Find where the given text appears and provide that cell's center as (X, Y) coordinate. 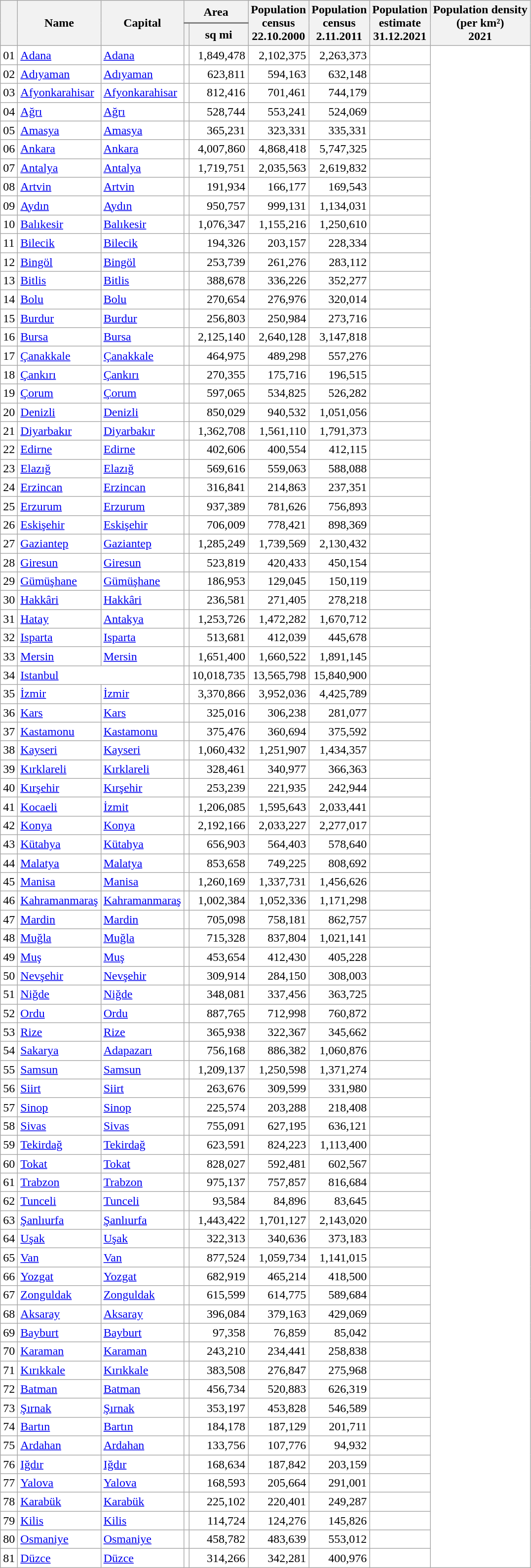
489,298 (278, 356)
72 (9, 1389)
812,416 (219, 93)
65 (9, 1258)
705,098 (219, 919)
275,968 (340, 1370)
456,734 (219, 1389)
862,757 (340, 919)
194,326 (219, 243)
3,952,036 (278, 694)
602,567 (340, 1163)
682,919 (219, 1276)
237,351 (340, 487)
196,515 (340, 375)
Antakya (142, 619)
14 (9, 300)
21 (9, 431)
Name (59, 23)
325,016 (219, 713)
271,405 (278, 600)
64 (9, 1239)
453,654 (219, 957)
306,238 (278, 713)
Istanbul (101, 675)
396,084 (219, 1314)
93,584 (219, 1201)
546,589 (340, 1408)
526,282 (340, 393)
270,654 (219, 300)
1,052,336 (278, 901)
38 (9, 750)
281,077 (340, 713)
564,403 (278, 844)
828,027 (219, 1163)
365,231 (219, 130)
2,102,375 (278, 55)
77 (9, 1483)
615,599 (219, 1295)
69 (9, 1333)
67 (9, 1295)
1,739,569 (278, 543)
Kocaeli (59, 806)
2,035,563 (278, 168)
553,012 (340, 1539)
2,277,017 (340, 825)
1,250,610 (340, 224)
1,443,422 (219, 1220)
253,239 (219, 788)
656,903 (219, 844)
383,508 (219, 1370)
523,819 (219, 562)
60 (9, 1163)
388,678 (219, 281)
1,251,907 (278, 750)
71 (9, 1370)
39 (9, 769)
Sakarya (59, 1051)
1,113,400 (340, 1145)
15,840,900 (340, 675)
18 (9, 375)
323,331 (278, 130)
278,218 (340, 600)
309,914 (219, 976)
291,001 (340, 1483)
405,228 (340, 957)
02 (9, 74)
32 (9, 638)
1,561,110 (278, 431)
557,276 (340, 356)
25 (9, 506)
1,791,373 (340, 431)
837,804 (278, 938)
4,425,789 (340, 694)
824,223 (278, 1145)
1,651,400 (219, 656)
1,285,249 (219, 543)
15 (9, 318)
898,369 (340, 525)
221,935 (278, 788)
623,591 (219, 1145)
1,002,384 (219, 901)
23 (9, 468)
13,565,798 (278, 675)
553,241 (278, 112)
42 (9, 825)
1,362,708 (219, 431)
3,147,818 (340, 337)
342,281 (278, 1558)
58 (9, 1126)
145,826 (340, 1521)
1,253,726 (219, 619)
1,060,876 (340, 1051)
37 (9, 731)
756,168 (219, 1051)
453,828 (278, 1408)
Population density(per km²)2021 (480, 23)
400,554 (278, 450)
63 (9, 1220)
379,163 (278, 1314)
İzmit (142, 806)
13 (9, 281)
412,115 (340, 450)
1,051,056 (340, 412)
133,756 (219, 1445)
2,033,227 (278, 825)
1,060,432 (219, 750)
Capital (142, 23)
225,574 (219, 1107)
375,476 (219, 731)
276,976 (278, 300)
51 (9, 994)
520,883 (278, 1389)
887,765 (219, 1013)
220,401 (278, 1502)
706,009 (219, 525)
187,129 (278, 1426)
168,593 (219, 1483)
2,640,128 (278, 337)
03 (9, 93)
74 (9, 1426)
4,868,418 (278, 149)
124,276 (278, 1521)
3,370,866 (219, 694)
1,719,751 (219, 168)
17 (9, 356)
331,980 (340, 1088)
483,639 (278, 1539)
999,131 (278, 205)
2,263,373 (340, 55)
808,692 (340, 863)
337,456 (278, 994)
94,932 (340, 1445)
Area (216, 12)
2,619,832 (340, 168)
950,757 (219, 205)
203,159 (340, 1464)
33 (9, 656)
169,543 (340, 187)
1,250,598 (278, 1070)
975,137 (219, 1183)
328,461 (219, 769)
187,842 (278, 1464)
40 (9, 788)
524,069 (340, 112)
712,998 (278, 1013)
2,192,166 (219, 825)
1,371,274 (340, 1070)
578,640 (340, 844)
27 (9, 543)
sq mi (219, 35)
242,944 (340, 788)
07 (9, 168)
592,481 (278, 1163)
263,676 (219, 1088)
569,616 (219, 468)
309,599 (278, 1088)
345,662 (340, 1032)
56 (9, 1088)
1,260,169 (219, 882)
348,081 (219, 994)
701,461 (278, 93)
756,893 (340, 506)
412,039 (278, 638)
31 (9, 619)
360,694 (278, 731)
79 (9, 1521)
214,863 (278, 487)
47 (9, 919)
09 (9, 205)
1,155,216 (278, 224)
29 (9, 581)
340,977 (278, 769)
35 (9, 694)
12 (9, 262)
744,179 (340, 93)
270,355 (219, 375)
57 (9, 1107)
84,896 (278, 1201)
184,178 (219, 1426)
1,021,141 (340, 938)
05 (9, 130)
76 (9, 1464)
418,500 (340, 1276)
877,524 (219, 1258)
01 (9, 55)
588,088 (340, 468)
250,984 (278, 318)
50 (9, 976)
68 (9, 1314)
24 (9, 487)
758,181 (278, 919)
353,197 (219, 1408)
816,684 (340, 1183)
243,210 (219, 1351)
937,389 (219, 506)
940,532 (278, 412)
781,626 (278, 506)
80 (9, 1539)
43 (9, 844)
2,130,432 (340, 543)
340,636 (278, 1239)
175,716 (278, 375)
402,606 (219, 450)
Population estimate31.12.2021 (400, 23)
2,033,441 (340, 806)
375,592 (340, 731)
45 (9, 882)
249,287 (340, 1502)
236,581 (219, 600)
1,670,712 (340, 619)
316,841 (219, 487)
59 (9, 1145)
22 (9, 450)
253,739 (219, 262)
778,421 (278, 525)
166,177 (278, 187)
2,125,140 (219, 337)
203,288 (278, 1107)
49 (9, 957)
1,891,145 (340, 656)
06 (9, 149)
234,441 (278, 1351)
559,063 (278, 468)
73 (9, 1408)
186,953 (219, 581)
2,143,020 (340, 1220)
420,433 (278, 562)
34 (9, 675)
1,076,347 (219, 224)
850,029 (219, 412)
41 (9, 806)
458,782 (219, 1539)
636,121 (340, 1126)
Hatay (59, 619)
225,102 (219, 1502)
48 (9, 938)
20 (9, 412)
10 (9, 224)
1,472,282 (278, 619)
627,195 (278, 1126)
201,711 (340, 1426)
10,018,735 (219, 675)
150,119 (340, 581)
85,042 (340, 1333)
589,684 (340, 1295)
429,069 (340, 1314)
61 (9, 1183)
1,660,522 (278, 656)
Populationcensus22.10.2000 (278, 23)
308,003 (340, 976)
445,678 (340, 638)
314,266 (219, 1558)
1,206,085 (219, 806)
1,701,127 (278, 1220)
1,595,643 (278, 806)
464,975 (219, 356)
5,747,325 (340, 149)
365,938 (219, 1032)
107,776 (278, 1445)
81 (9, 1558)
228,334 (340, 243)
1,171,298 (340, 901)
129,045 (278, 581)
760,872 (340, 1013)
256,803 (219, 318)
19 (9, 393)
191,934 (219, 187)
55 (9, 1070)
205,664 (278, 1483)
283,112 (340, 262)
322,313 (219, 1239)
623,811 (219, 74)
44 (9, 863)
46 (9, 901)
76,859 (278, 1333)
352,277 (340, 281)
70 (9, 1351)
258,838 (340, 1351)
626,319 (340, 1389)
04 (9, 112)
1,434,357 (340, 750)
83,645 (340, 1201)
412,430 (278, 957)
36 (9, 713)
1,141,015 (340, 1258)
54 (9, 1051)
62 (9, 1201)
261,276 (278, 262)
715,328 (219, 938)
373,183 (340, 1239)
66 (9, 1276)
335,331 (340, 130)
594,163 (278, 74)
853,658 (219, 863)
632,148 (340, 74)
30 (9, 600)
Populationcensus2.11.2011 (340, 23)
218,408 (340, 1107)
4,007,860 (219, 149)
26 (9, 525)
749,225 (278, 863)
363,725 (340, 994)
1,134,031 (340, 205)
513,681 (219, 638)
528,744 (219, 112)
597,065 (219, 393)
886,382 (278, 1051)
273,716 (340, 318)
1,849,478 (219, 55)
284,150 (278, 976)
465,214 (278, 1276)
97,358 (219, 1333)
52 (9, 1013)
757,857 (278, 1183)
75 (9, 1445)
78 (9, 1502)
400,976 (340, 1558)
614,775 (278, 1295)
1,337,731 (278, 882)
322,367 (278, 1032)
276,847 (278, 1370)
366,363 (340, 769)
08 (9, 187)
168,634 (219, 1464)
336,226 (278, 281)
1,456,626 (340, 882)
53 (9, 1032)
320,014 (340, 300)
28 (9, 562)
203,157 (278, 243)
450,154 (340, 562)
1,209,137 (219, 1070)
16 (9, 337)
11 (9, 243)
534,825 (278, 393)
755,091 (219, 1126)
1,059,734 (278, 1258)
Adapazarı (142, 1051)
114,724 (219, 1521)
